Identify which cell holds the provided text, then report its [X, Y] central coordinate. 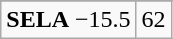
SELA −15.5 [68, 20]
62 [154, 20]
